Return (X, Y) of the center of cell containing provided text 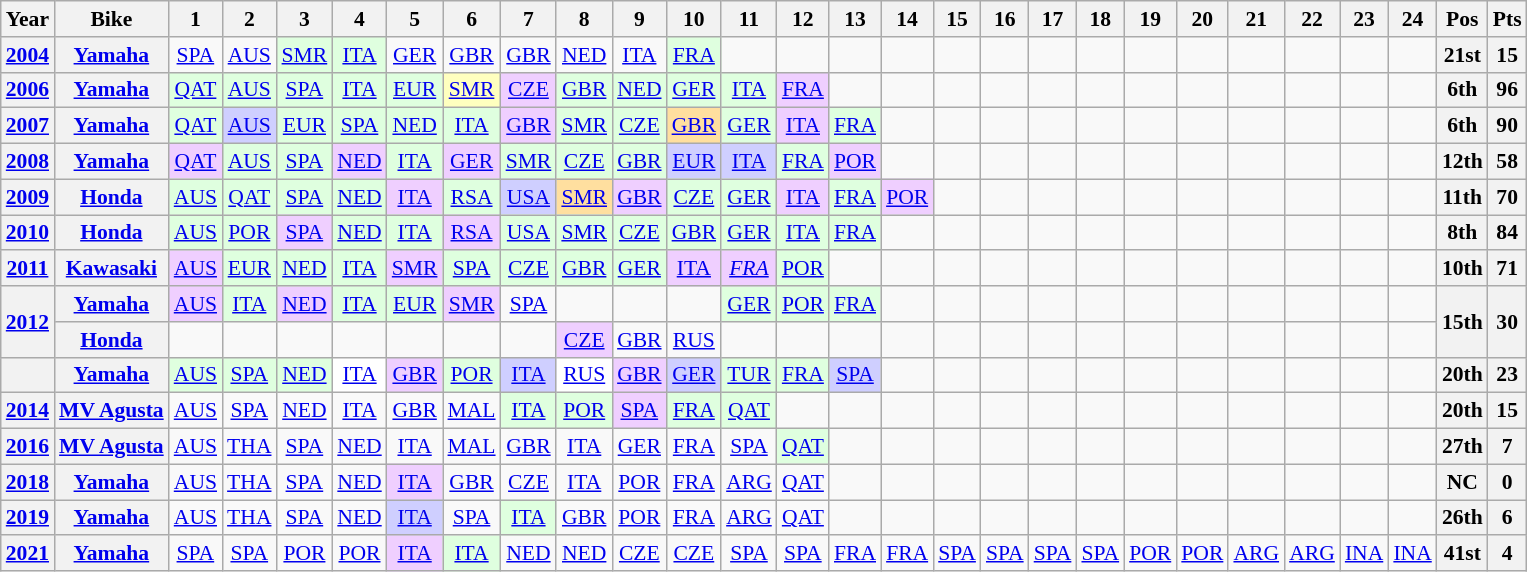
21 (1256, 19)
21st (1462, 55)
9 (640, 19)
14 (907, 19)
58 (1508, 162)
16 (1005, 19)
13 (855, 19)
Bike (112, 19)
90 (1508, 126)
30 (1508, 322)
70 (1508, 197)
NC (1462, 482)
2010 (28, 233)
TUR (749, 375)
8 (584, 19)
84 (1508, 233)
Pos (1462, 19)
22 (1312, 19)
Year (28, 19)
1 (196, 19)
2007 (28, 126)
2 (249, 19)
3 (305, 19)
26th (1462, 518)
0 (1508, 482)
17 (1053, 19)
11th (1462, 197)
2014 (28, 411)
12th (1462, 162)
2011 (28, 269)
2016 (28, 447)
12 (803, 19)
10th (1462, 269)
20 (1202, 19)
2019 (28, 518)
24 (1412, 19)
8th (1462, 233)
71 (1508, 269)
2018 (28, 482)
2006 (28, 90)
Pts (1508, 19)
Kawasaki (112, 269)
5 (415, 19)
2004 (28, 55)
15th (1462, 322)
41st (1462, 554)
2012 (28, 322)
27th (1462, 447)
96 (1508, 90)
2008 (28, 162)
10 (694, 19)
11 (749, 19)
18 (1100, 19)
2009 (28, 197)
2021 (28, 554)
19 (1150, 19)
